Determine the (X, Y) coordinate at the center of the cell enclosing the given text.  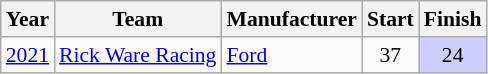
Finish (453, 19)
Ford (291, 55)
2021 (28, 55)
Start (390, 19)
37 (390, 55)
Team (138, 19)
Manufacturer (291, 19)
Year (28, 19)
24 (453, 55)
Rick Ware Racing (138, 55)
